From the cell containing the given text, extract its center point as [X, Y] coordinate. 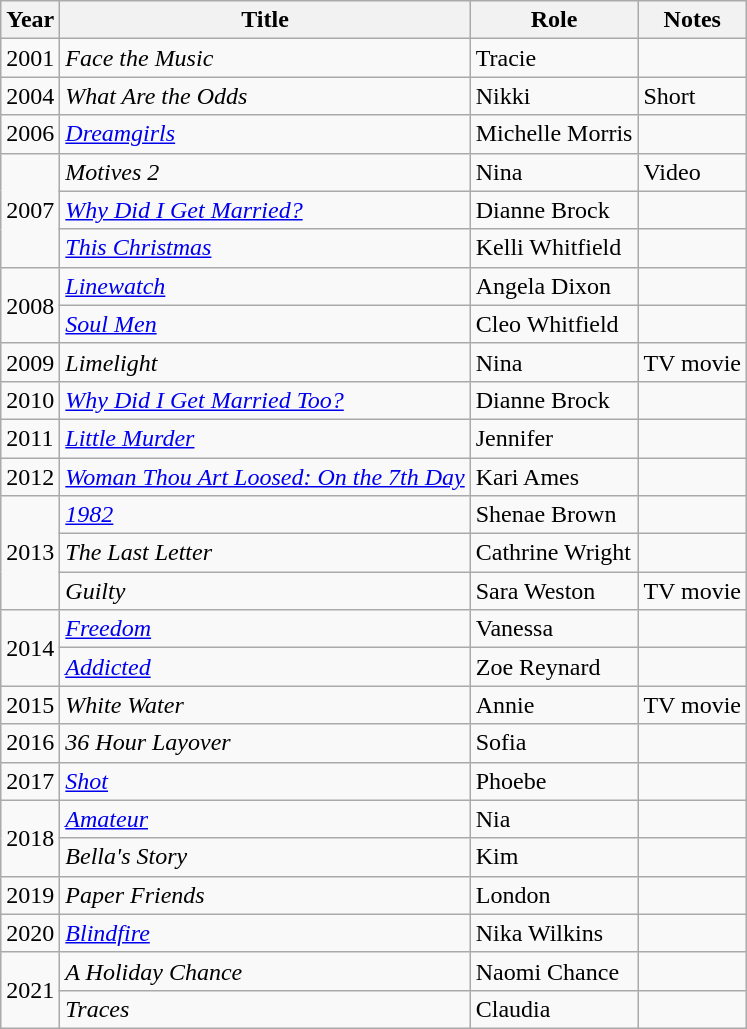
Title [265, 20]
Tracie [554, 58]
Guilty [265, 591]
2012 [30, 477]
2004 [30, 96]
Blindfire [265, 933]
Shot [265, 781]
Kim [554, 857]
Zoe Reynard [554, 667]
Woman Thou Art Loosed: On the 7th Day [265, 477]
Naomi Chance [554, 971]
Claudia [554, 1009]
Role [554, 20]
2001 [30, 58]
Year [30, 20]
White Water [265, 705]
2009 [30, 362]
2007 [30, 210]
Addicted [265, 667]
Phoebe [554, 781]
Soul Men [265, 324]
A Holiday Chance [265, 971]
2018 [30, 838]
Nikki [554, 96]
Traces [265, 1009]
What Are the Odds [265, 96]
This Christmas [265, 248]
The Last Letter [265, 553]
Bella's Story [265, 857]
Little Murder [265, 438]
Nika Wilkins [554, 933]
Freedom [265, 629]
1982 [265, 515]
36 Hour Layover [265, 743]
2019 [30, 895]
Michelle Morris [554, 134]
2020 [30, 933]
London [554, 895]
Paper Friends [265, 895]
2013 [30, 553]
Sara Weston [554, 591]
Why Did I Get Married? [265, 210]
Kari Ames [554, 477]
2008 [30, 305]
Vanessa [554, 629]
Face the Music [265, 58]
2021 [30, 990]
Sofia [554, 743]
Why Did I Get Married Too? [265, 400]
2016 [30, 743]
2011 [30, 438]
Cathrine Wright [554, 553]
Dreamgirls [265, 134]
Angela Dixon [554, 286]
Annie [554, 705]
Notes [692, 20]
Nia [554, 819]
2014 [30, 648]
Cleo Whitfield [554, 324]
Video [692, 172]
2010 [30, 400]
Amateur [265, 819]
2006 [30, 134]
Shenae Brown [554, 515]
Linewatch [265, 286]
Jennifer [554, 438]
Short [692, 96]
Kelli Whitfield [554, 248]
Motives 2 [265, 172]
2015 [30, 705]
2017 [30, 781]
Limelight [265, 362]
